Return (x, y) of the center of cell containing provided text 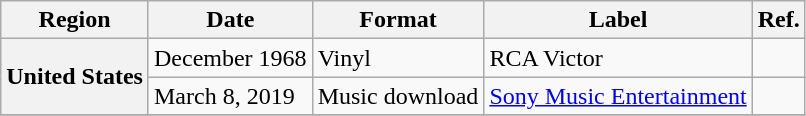
March 8, 2019 (230, 96)
Region (75, 20)
Ref. (778, 20)
Music download (398, 96)
Format (398, 20)
Sony Music Entertainment (618, 96)
Vinyl (398, 58)
Date (230, 20)
RCA Victor (618, 58)
United States (75, 77)
Label (618, 20)
December 1968 (230, 58)
